Search for the cell housing the specified text and yield its [x, y] center coordinate. 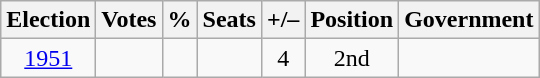
2nd [352, 58]
Government [469, 20]
Election [48, 20]
Votes [129, 20]
% [180, 20]
1951 [48, 58]
4 [282, 58]
Seats [229, 20]
Position [352, 20]
+/– [282, 20]
